From the cell containing the given text, extract its center point as [x, y] coordinate. 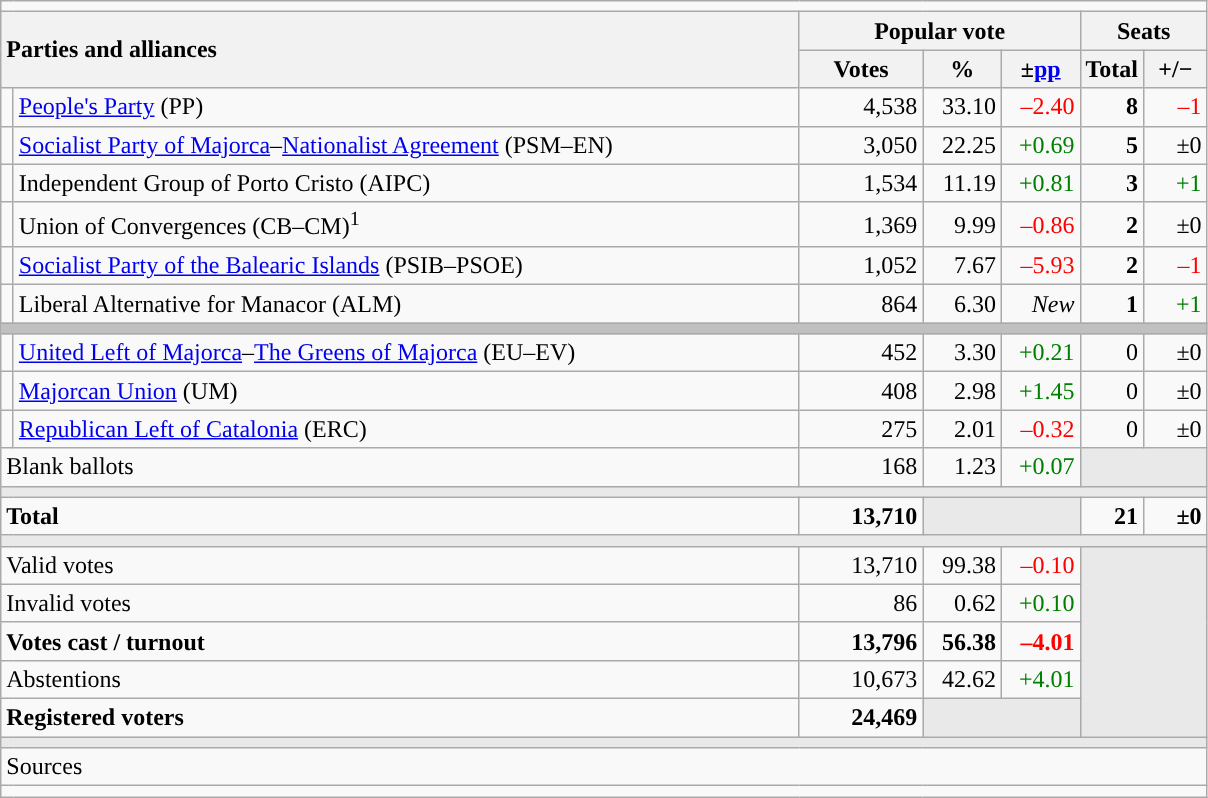
33.10 [962, 107]
3 [1112, 183]
1,534 [861, 183]
86 [861, 603]
Valid votes [400, 565]
+0.21 [1040, 353]
408 [861, 391]
8 [1112, 107]
2.01 [962, 429]
452 [861, 353]
+0.07 [1040, 467]
1 [1112, 304]
864 [861, 304]
+1.45 [1040, 391]
+/− [1176, 69]
Votes cast / turnout [400, 641]
+4.01 [1040, 679]
–5.93 [1040, 266]
56.38 [962, 641]
Independent Group of Porto Cristo (AIPC) [406, 183]
Republican Left of Catalonia (ERC) [406, 429]
+0.10 [1040, 603]
–0.10 [1040, 565]
Socialist Party of the Balearic Islands (PSIB–PSOE) [406, 266]
±pp [1040, 69]
Abstentions [400, 679]
3,050 [861, 145]
United Left of Majorca–The Greens of Majorca (EU–EV) [406, 353]
–2.40 [1040, 107]
10,673 [861, 679]
–0.86 [1040, 224]
Registered voters [400, 718]
Liberal Alternative for Manacor (ALM) [406, 304]
New [1040, 304]
6.30 [962, 304]
7.67 [962, 266]
–0.32 [1040, 429]
+0.81 [1040, 183]
21 [1112, 516]
1.23 [962, 467]
Socialist Party of Majorca–Nationalist Agreement (PSM–EN) [406, 145]
11.19 [962, 183]
Invalid votes [400, 603]
Blank ballots [400, 467]
42.62 [962, 679]
4,538 [861, 107]
Votes [861, 69]
24,469 [861, 718]
Popular vote [940, 31]
People's Party (PP) [406, 107]
Seats [1144, 31]
0.62 [962, 603]
Parties and alliances [400, 50]
3.30 [962, 353]
9.99 [962, 224]
+0.69 [1040, 145]
Union of Convergences (CB–CM)1 [406, 224]
% [962, 69]
–4.01 [1040, 641]
99.38 [962, 565]
5 [1112, 145]
Sources [604, 767]
13,796 [861, 641]
275 [861, 429]
168 [861, 467]
2.98 [962, 391]
1,052 [861, 266]
22.25 [962, 145]
Majorcan Union (UM) [406, 391]
1,369 [861, 224]
